Provide the [X, Y] coordinate of the cell's center where the given text is located.  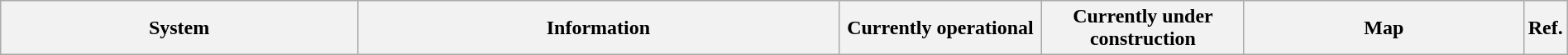
Map [1384, 28]
Currently under construction [1143, 28]
Information [598, 28]
Currently operational [939, 28]
Ref. [1545, 28]
System [179, 28]
